Return (X, Y) of the center of cell containing provided text 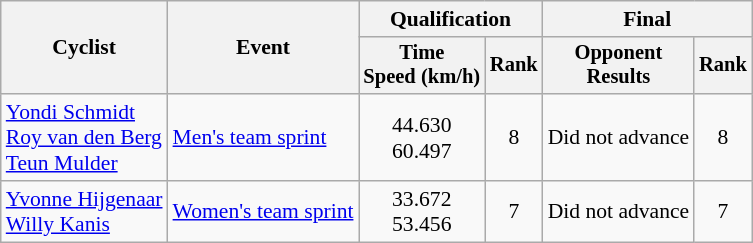
Yondi SchmidtRoy van den BergTeun Mulder (84, 138)
Men's team sprint (264, 138)
Yvonne HijgenaarWilly Kanis (84, 212)
Final (648, 19)
Women's team sprint (264, 212)
Qualification (450, 19)
Event (264, 48)
33.67253.456 (422, 212)
TimeSpeed (km/h) (422, 66)
OpponentResults (619, 66)
44.63060.497 (422, 138)
Cyclist (84, 48)
